Scan for the cell matching the given text and deliver its [x, y] coordinate at center. 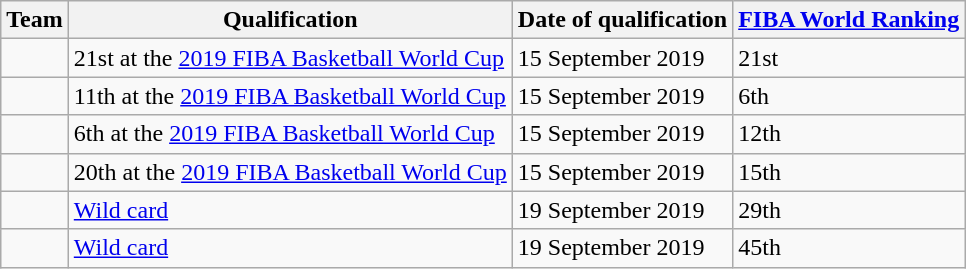
12th [849, 134]
45th [849, 248]
29th [849, 210]
6th at the 2019 FIBA Basketball World Cup [290, 134]
FIBA World Ranking [849, 20]
15th [849, 172]
21st [849, 58]
Qualification [290, 20]
11th at the 2019 FIBA Basketball World Cup [290, 96]
Team [35, 20]
20th at the 2019 FIBA Basketball World Cup [290, 172]
Date of qualification [622, 20]
6th [849, 96]
21st at the 2019 FIBA Basketball World Cup [290, 58]
